Pinpoint the cell where the given text exists, returning its (X, Y) midpoint coordinate. 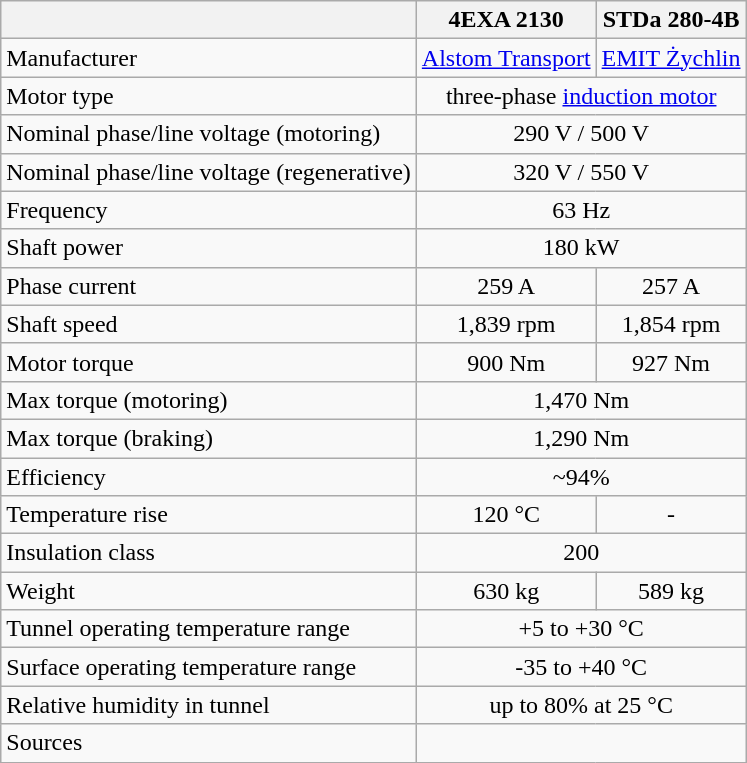
Phase current (209, 286)
- (671, 515)
180 kW (581, 248)
Insulation class (209, 553)
Shaft power (209, 248)
320 V / 550 V (581, 172)
Surface operating temperature range (209, 667)
Efficiency (209, 477)
927 Nm (671, 362)
Weight (209, 591)
Sources (209, 743)
Motor torque (209, 362)
589 kg (671, 591)
Tunnel operating temperature range (209, 629)
1,854 rpm (671, 324)
63 Hz (581, 210)
~94% (581, 477)
up to 80% at 25 °C (581, 705)
257 A (671, 286)
290 V / 500 V (581, 134)
Shaft speed (209, 324)
Nominal phase/line voltage (motoring) (209, 134)
120 °C (506, 515)
three-phase induction motor (581, 96)
Nominal phase/line voltage (regenerative) (209, 172)
Frequency (209, 210)
1,470 Nm (581, 400)
Alstom Transport (506, 58)
+5 to +30 °C (581, 629)
900 Nm (506, 362)
EMIT Żychlin (671, 58)
Relative humidity in tunnel (209, 705)
200 (581, 553)
259 A (506, 286)
Temperature rise (209, 515)
4EXA 2130 (506, 20)
Manufacturer (209, 58)
-35 to +40 °C (581, 667)
630 kg (506, 591)
Motor type (209, 96)
STDa 280-4B (671, 20)
1,290 Nm (581, 438)
1,839 rpm (506, 324)
Max torque (motoring) (209, 400)
Max torque (braking) (209, 438)
